Extract the [X, Y] coordinate from the center of the cell holding the provided text.  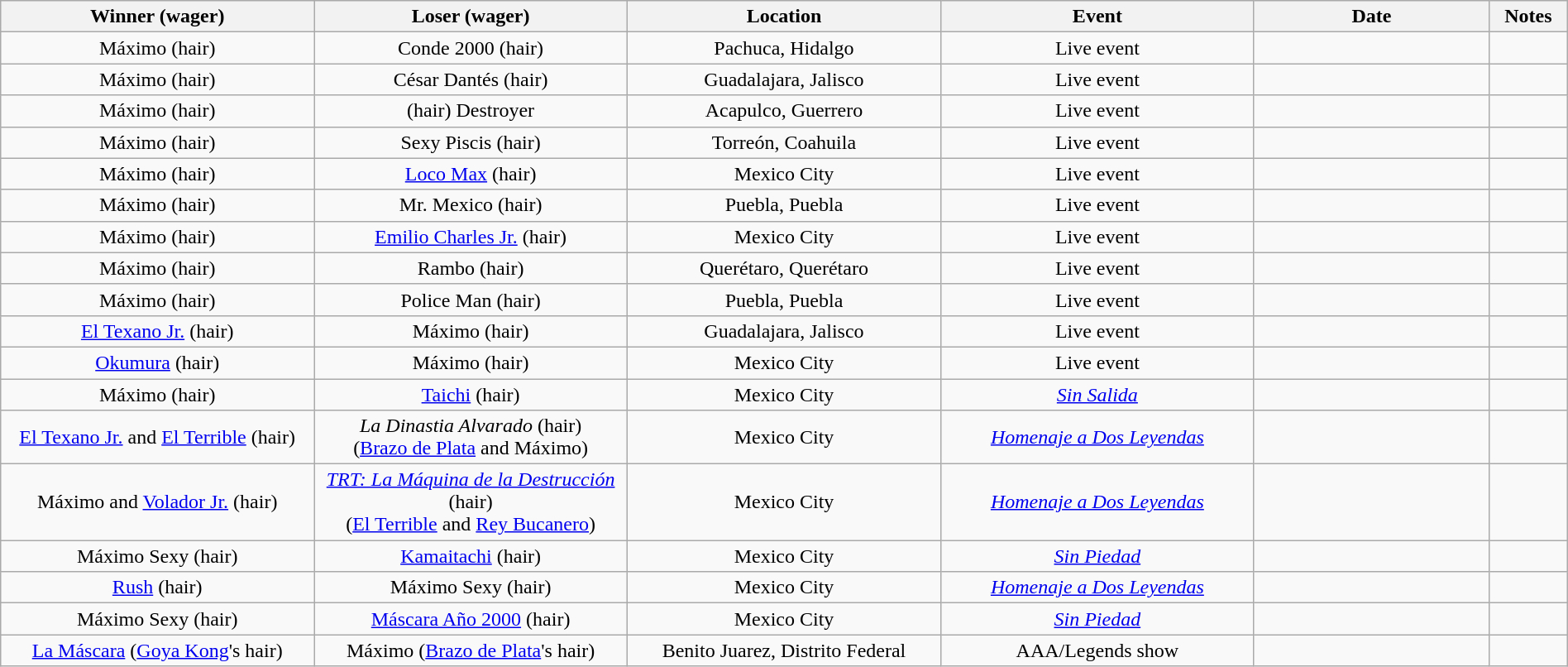
La Dinastia Alvarado (hair)(Brazo de Plata and Máximo) [471, 437]
Máscara Año 2000 (hair) [471, 619]
Benito Juarez, Distrito Federal [784, 650]
Loco Max (hair) [471, 174]
Date [1371, 17]
Taichi (hair) [471, 395]
Sin Salida [1097, 395]
Notes [1528, 17]
AAA/Legends show [1097, 650]
Winner (wager) [157, 17]
Torreón, Coahuila [784, 142]
La Máscara (Goya Kong's hair) [157, 650]
Pachuca, Hidalgo [784, 48]
César Dantés (hair) [471, 79]
Kamaitachi (hair) [471, 556]
El Texano Jr. and El Terrible (hair) [157, 437]
Mr. Mexico (hair) [471, 205]
Event [1097, 17]
Emilio Charles Jr. (hair) [471, 237]
TRT: La Máquina de la Destrucción (hair)(El Terrible and Rey Bucanero) [471, 502]
Location [784, 17]
Police Man (hair) [471, 300]
Sexy Piscis (hair) [471, 142]
Rambo (hair) [471, 268]
(hair) Destroyer [471, 111]
Conde 2000 (hair) [471, 48]
Okumura (hair) [157, 362]
Máximo and Volador Jr. (hair) [157, 502]
El Texano Jr. (hair) [157, 331]
Rush (hair) [157, 588]
Querétaro, Querétaro [784, 268]
Máximo (Brazo de Plata's hair) [471, 650]
Loser (wager) [471, 17]
Acapulco, Guerrero [784, 111]
